Return the (x, y) coordinate for the center point of the cell that contains the specified text.  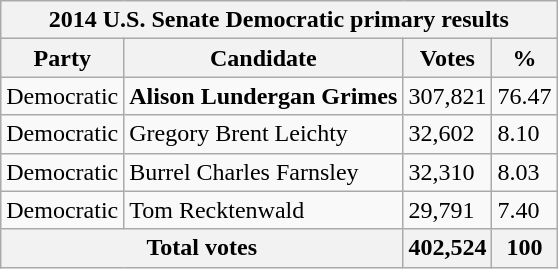
100 (524, 248)
76.47 (524, 96)
2014 U.S. Senate Democratic primary results (279, 20)
8.10 (524, 134)
29,791 (448, 210)
Alison Lundergan Grimes (264, 96)
402,524 (448, 248)
% (524, 58)
7.40 (524, 210)
Party (62, 58)
32,310 (448, 172)
32,602 (448, 134)
Gregory Brent Leichty (264, 134)
Votes (448, 58)
307,821 (448, 96)
Tom Recktenwald (264, 210)
Candidate (264, 58)
Burrel Charles Farnsley (264, 172)
8.03 (524, 172)
Total votes (202, 248)
